Return (X, Y) of the center of cell containing provided text 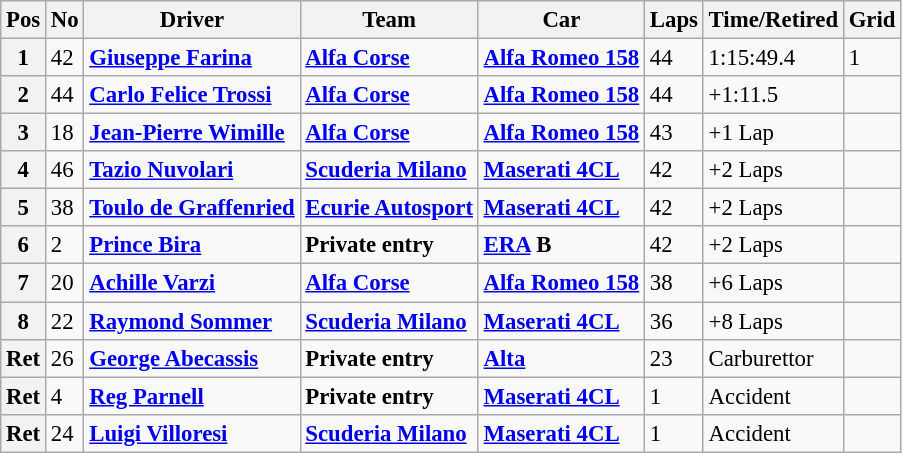
6 (24, 245)
+1:11.5 (773, 95)
+8 Laps (773, 321)
George Abecassis (192, 358)
36 (674, 321)
Carlo Felice Trossi (192, 95)
20 (65, 283)
18 (65, 133)
Carburettor (773, 358)
7 (24, 283)
Ecurie Autosport (389, 208)
Raymond Sommer (192, 321)
Reg Parnell (192, 396)
Luigi Villoresi (192, 433)
1:15:49.4 (773, 58)
Team (389, 20)
24 (65, 433)
22 (65, 321)
23 (674, 358)
Alta (561, 358)
Achille Varzi (192, 283)
5 (24, 208)
8 (24, 321)
43 (674, 133)
26 (65, 358)
No (65, 20)
Jean-Pierre Wimille (192, 133)
Car (561, 20)
Tazio Nuvolari (192, 170)
+6 Laps (773, 283)
Prince Bira (192, 245)
Time/Retired (773, 20)
Pos (24, 20)
Laps (674, 20)
Driver (192, 20)
46 (65, 170)
Toulo de Graffenried (192, 208)
+1 Lap (773, 133)
ERA B (561, 245)
Grid (872, 20)
3 (24, 133)
Giuseppe Farina (192, 58)
